Identify which cell holds the provided text, then report its [X, Y] central coordinate. 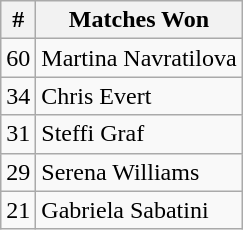
Chris Evert [139, 96]
# [18, 20]
Martina Navratilova [139, 58]
Steffi Graf [139, 134]
60 [18, 58]
Matches Won [139, 20]
21 [18, 210]
29 [18, 172]
31 [18, 134]
34 [18, 96]
Serena Williams [139, 172]
Gabriela Sabatini [139, 210]
